Identify which cell holds the provided text, then report its [X, Y] central coordinate. 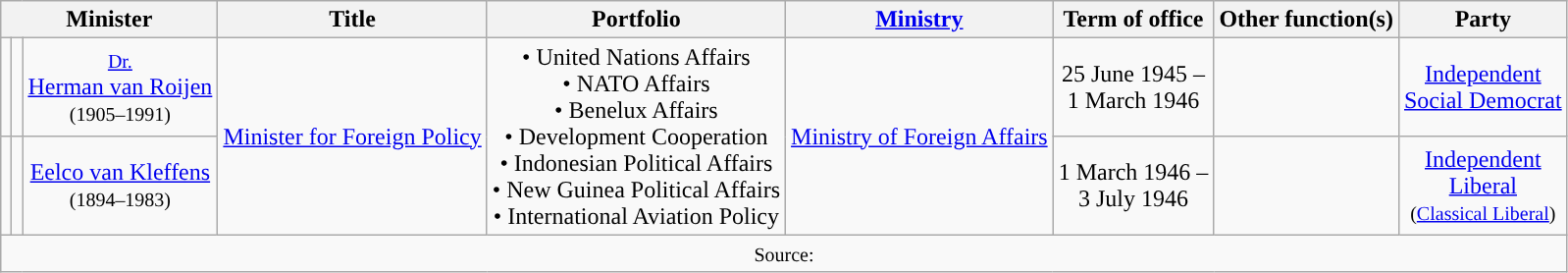
25 June 1945 – 1 March 1946 [1133, 87]
1 March 1946 – 3 July 1946 [1133, 186]
Term of office [1133, 20]
Dr. Herman van Roijen (1905–1991) [120, 87]
Portfolio [636, 20]
Eelco van Kleffens (1894–1983) [120, 186]
Independent Liberal (Classical Liberal) [1483, 186]
Ministry [920, 20]
Minister for Foreign Policy [352, 136]
Source: [784, 253]
Title [352, 20]
Independent Social Democrat [1483, 87]
Minister [110, 20]
Party [1483, 20]
Ministry of Foreign Affairs [920, 136]
Other function(s) [1307, 20]
